Find where the given text appears and provide that cell's center as [x, y] coordinate. 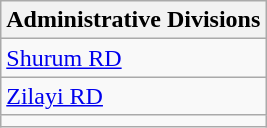
Shurum RD [134, 58]
Zilayi RD [134, 96]
Administrative Divisions [134, 20]
